Scan for the cell matching the given text and deliver its (X, Y) coordinate at center. 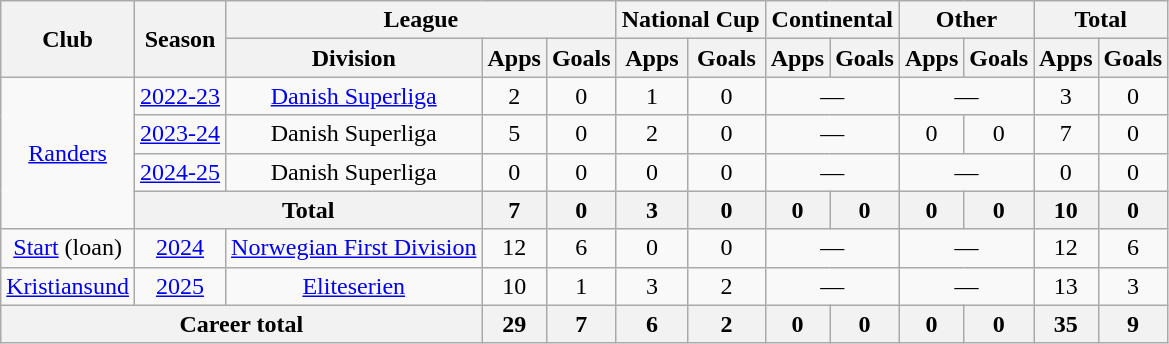
Season (180, 39)
2025 (180, 286)
Start (loan) (68, 248)
Randers (68, 153)
Career total (242, 324)
Club (68, 39)
Continental (832, 20)
League (422, 20)
Kristiansund (68, 286)
2023-24 (180, 134)
13 (1066, 286)
29 (514, 324)
Division (354, 58)
Norwegian First Division (354, 248)
Eliteserien (354, 286)
2024-25 (180, 172)
5 (514, 134)
Other (966, 20)
2022-23 (180, 96)
National Cup (690, 20)
35 (1066, 324)
9 (1133, 324)
2024 (180, 248)
